Output the [x, y] coordinate of the center of the cell containing the given text.  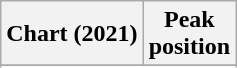
Peak position [189, 34]
Chart (2021) [72, 34]
